Find where the given text appears and provide that cell's center as [X, Y] coordinate. 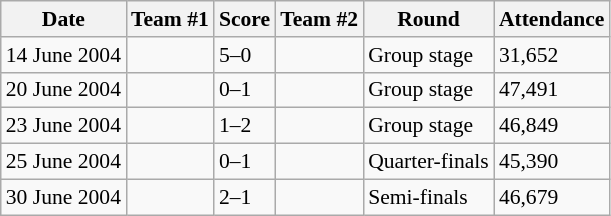
31,652 [552, 55]
47,491 [552, 90]
30 June 2004 [64, 197]
Date [64, 19]
Team #1 [170, 19]
2–1 [244, 197]
Score [244, 19]
Round [428, 19]
46,679 [552, 197]
Quarter-finals [428, 162]
Attendance [552, 19]
Team #2 [319, 19]
25 June 2004 [64, 162]
14 June 2004 [64, 55]
5–0 [244, 55]
45,390 [552, 162]
Semi-finals [428, 197]
23 June 2004 [64, 126]
1–2 [244, 126]
20 June 2004 [64, 90]
46,849 [552, 126]
